Locate the cell with the specified text and output its (x, y) center coordinate. 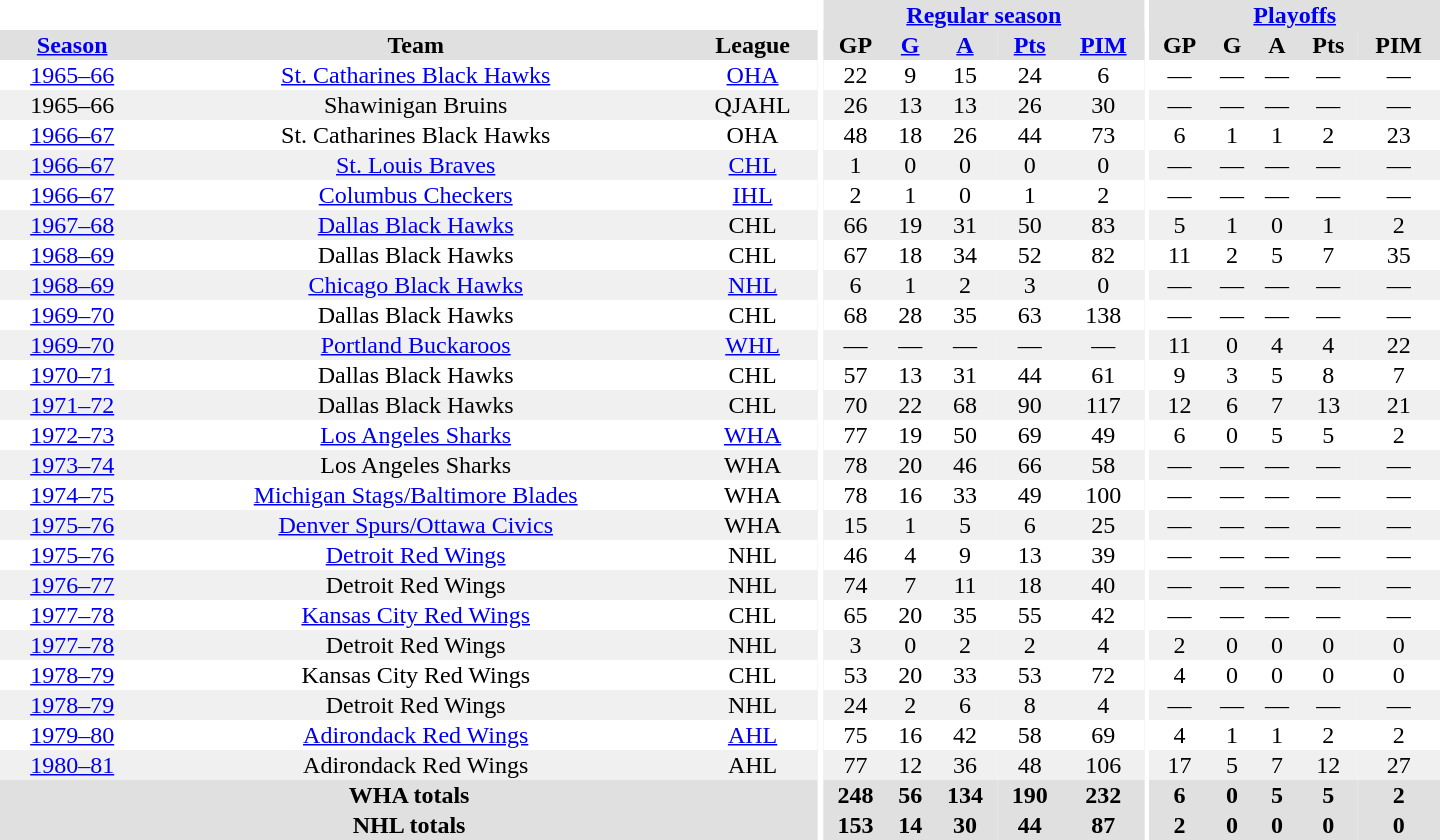
82 (1103, 255)
56 (910, 795)
Shawinigan Bruins (416, 105)
36 (966, 765)
25 (1103, 525)
27 (1398, 765)
61 (1103, 375)
IHL (752, 195)
248 (856, 795)
Denver Spurs/Ottawa Civics (416, 525)
73 (1103, 135)
17 (1179, 765)
QJAHL (752, 105)
23 (1398, 135)
1971–72 (72, 405)
WHA totals (409, 795)
190 (1030, 795)
1970–71 (72, 375)
34 (966, 255)
39 (1103, 555)
83 (1103, 225)
153 (856, 825)
Columbus Checkers (416, 195)
52 (1030, 255)
Team (416, 45)
232 (1103, 795)
Regular season (984, 15)
28 (910, 315)
57 (856, 375)
100 (1103, 495)
WHL (752, 345)
1972–73 (72, 435)
21 (1398, 405)
NHL totals (409, 825)
72 (1103, 675)
St. Louis Braves (416, 165)
55 (1030, 615)
134 (966, 795)
70 (856, 405)
1979–80 (72, 735)
1967–68 (72, 225)
106 (1103, 765)
87 (1103, 825)
63 (1030, 315)
Season (72, 45)
1980–81 (72, 765)
90 (1030, 405)
14 (910, 825)
1974–75 (72, 495)
Michigan Stags/Baltimore Blades (416, 495)
67 (856, 255)
Playoffs (1294, 15)
Portland Buckaroos (416, 345)
74 (856, 585)
League (752, 45)
1973–74 (72, 465)
65 (856, 615)
138 (1103, 315)
1976–77 (72, 585)
Chicago Black Hawks (416, 285)
40 (1103, 585)
75 (856, 735)
117 (1103, 405)
